Output the (x, y) coordinate of the center of the cell containing the given text.  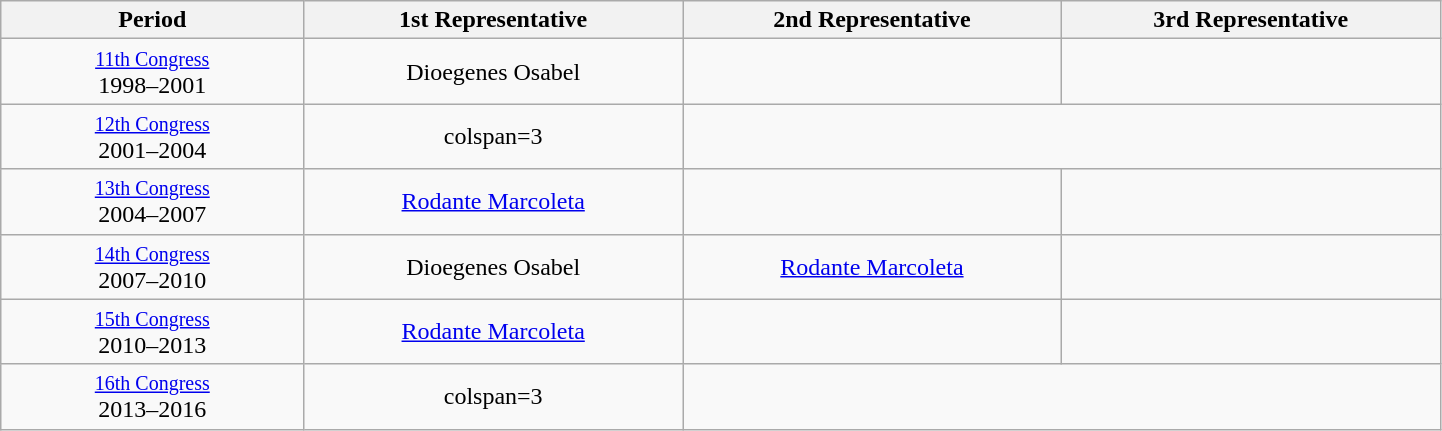
2nd Representative (872, 20)
14th Congress2007–2010 (152, 266)
15th Congress2010–2013 (152, 332)
11th Congress1998–2001 (152, 72)
12th Congress2001–2004 (152, 136)
3rd Representative (1250, 20)
Period (152, 20)
1st Representative (494, 20)
16th Congress2013–2016 (152, 396)
13th Congress2004–2007 (152, 202)
